Determine the [x, y] coordinate at the center of the cell enclosing the given text.  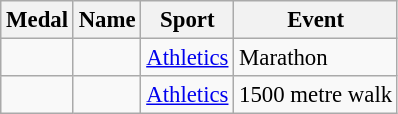
Name [107, 20]
Sport [188, 20]
Marathon [316, 58]
1500 metre walk [316, 95]
Medal [38, 20]
Event [316, 20]
